Provide the [x, y] coordinate of the cell's center where the given text is located.  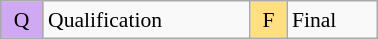
F [268, 20]
Final [332, 20]
Qualification [146, 20]
Q [22, 20]
